Return (X, Y) of the center of cell containing provided text 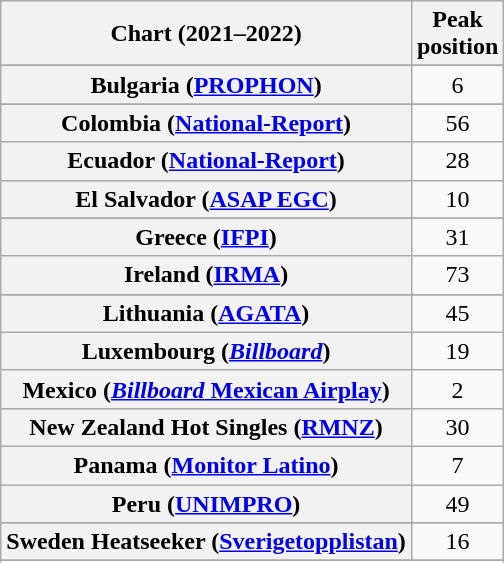
16 (457, 542)
Chart (2021–2022) (206, 34)
Luxembourg (Billboard) (206, 351)
El Salvador (ASAP EGC) (206, 199)
49 (457, 503)
19 (457, 351)
Colombia (National-Report) (206, 123)
Greece (IFPI) (206, 237)
New Zealand Hot Singles (RMNZ) (206, 427)
2 (457, 389)
31 (457, 237)
Mexico (Billboard Mexican Airplay) (206, 389)
10 (457, 199)
56 (457, 123)
Ireland (IRMA) (206, 275)
6 (457, 85)
7 (457, 465)
Ecuador (National-Report) (206, 161)
73 (457, 275)
30 (457, 427)
Sweden Heatseeker (Sverigetopplistan) (206, 542)
45 (457, 313)
Lithuania (AGATA) (206, 313)
Peru (UNIMPRO) (206, 503)
Panama (Monitor Latino) (206, 465)
Peakposition (457, 34)
28 (457, 161)
Bulgaria (PROPHON) (206, 85)
